Capture the cell that displays the provided text and extract its [X, Y] central coordinate. 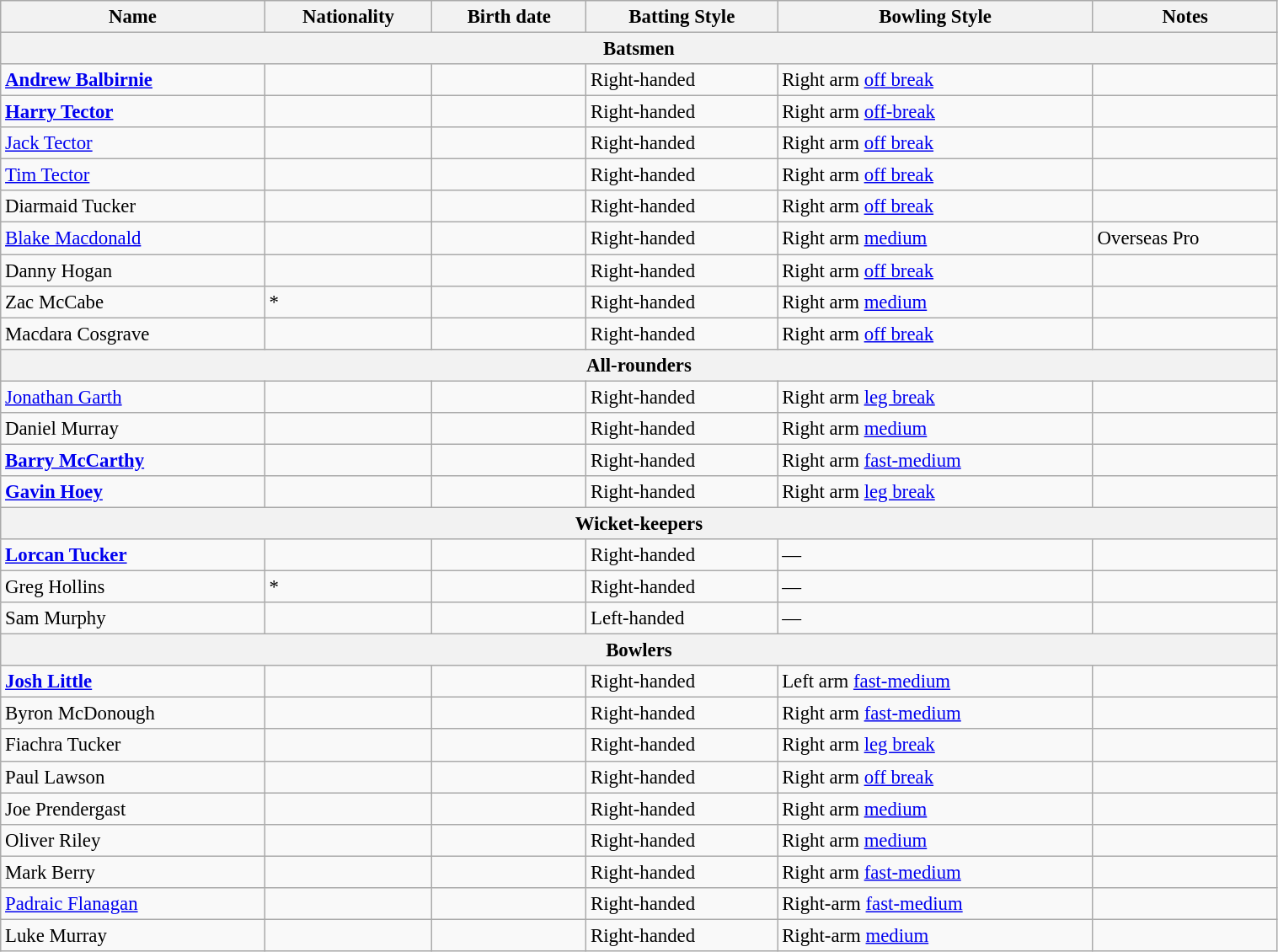
Tim Tector [133, 175]
Right-arm fast-medium [935, 904]
Right arm off-break [935, 112]
Bowlers [639, 650]
Right-arm medium [935, 935]
Zac McCabe [133, 302]
Harry Tector [133, 112]
Luke Murray [133, 935]
Name [133, 17]
Mark Berry [133, 872]
Wicket-keepers [639, 523]
Blake Macdonald [133, 238]
Byron McDonough [133, 714]
Paul Lawson [133, 777]
Barry McCarthy [133, 460]
Daniel Murray [133, 429]
Joe Prendergast [133, 809]
Bowling Style [935, 17]
Left-handed [682, 618]
Oliver Riley [133, 840]
Padraic Flanagan [133, 904]
Josh Little [133, 682]
Greg Hollins [133, 587]
Gavin Hoey [133, 492]
Diarmaid Tucker [133, 206]
Notes [1184, 17]
Lorcan Tucker [133, 555]
Nationality [349, 17]
Jonathan Garth [133, 397]
Jack Tector [133, 143]
Danny Hogan [133, 270]
Overseas Pro [1184, 238]
Andrew Balbirnie [133, 80]
Batting Style [682, 17]
Sam Murphy [133, 618]
Batsmen [639, 49]
Left arm fast-medium [935, 682]
Macdara Cosgrave [133, 334]
Fiachra Tucker [133, 746]
All-rounders [639, 365]
Birth date [509, 17]
